Output the [X, Y] coordinate of the center of the cell containing the given text.  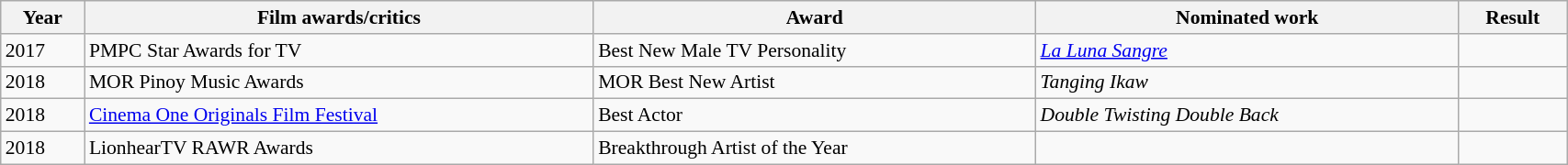
MOR Pinoy Music Awards [339, 82]
Cinema One Originals Film Festival [339, 115]
MOR Best New Artist [814, 82]
Nominated work [1247, 17]
Tanging Ikaw [1247, 82]
LionhearTV RAWR Awards [339, 148]
Best New Male TV Personality [814, 50]
Result [1513, 17]
Year [42, 17]
PMPC Star Awards for TV [339, 50]
La Luna Sangre [1247, 50]
Film awards/critics [339, 17]
Double Twisting Double Back [1247, 115]
2017 [42, 50]
Best Actor [814, 115]
Award [814, 17]
Breakthrough Artist of the Year [814, 148]
